Extract the [x, y] coordinate from the center of the cell holding the provided text.  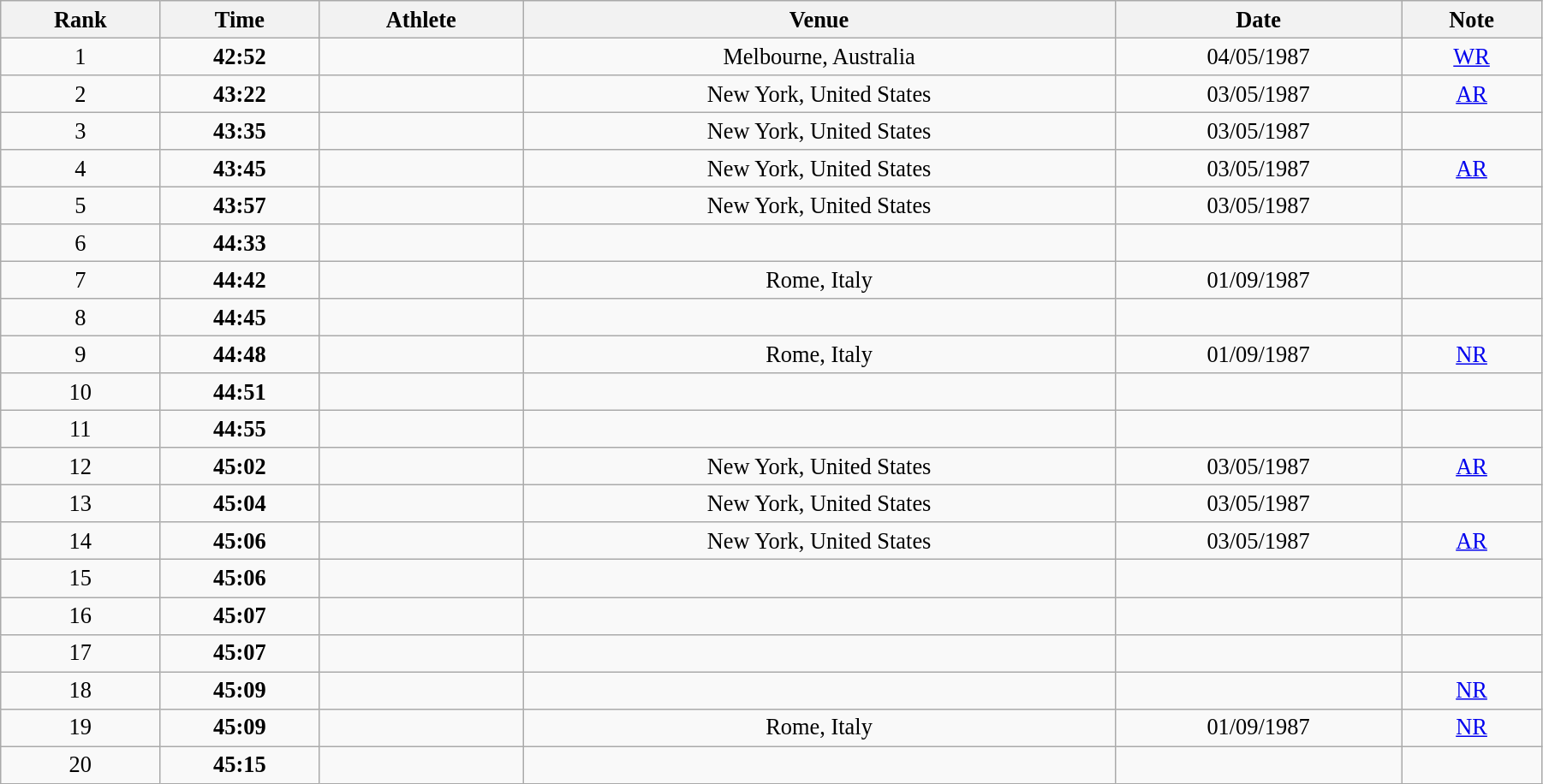
20 [80, 764]
44:45 [240, 318]
19 [80, 728]
45:02 [240, 466]
Time [240, 19]
Melbourne, Australia [819, 56]
9 [80, 354]
44:51 [240, 392]
4 [80, 169]
12 [80, 466]
43:45 [240, 169]
17 [80, 653]
11 [80, 429]
42:52 [240, 56]
15 [80, 579]
3 [80, 131]
1 [80, 56]
8 [80, 318]
45:15 [240, 764]
2 [80, 93]
45:04 [240, 503]
Rank [80, 19]
7 [80, 280]
44:33 [240, 243]
16 [80, 615]
43:35 [240, 131]
04/05/1987 [1258, 56]
43:22 [240, 93]
5 [80, 205]
Date [1258, 19]
WR [1472, 56]
44:42 [240, 280]
18 [80, 690]
Athlete [421, 19]
Venue [819, 19]
44:48 [240, 354]
14 [80, 541]
10 [80, 392]
6 [80, 243]
44:55 [240, 429]
Note [1472, 19]
43:57 [240, 205]
13 [80, 503]
